Extract the (x, y) coordinate from the center of the cell holding the provided text.  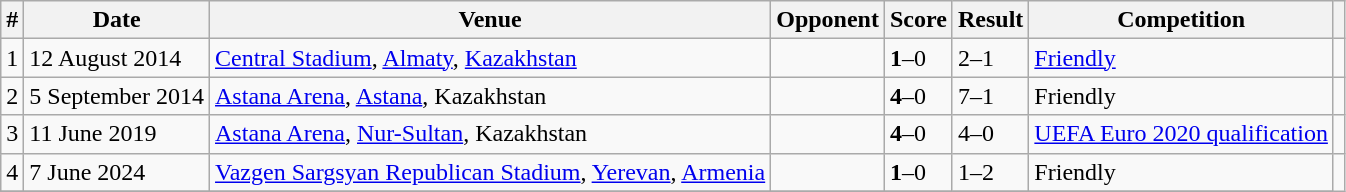
Date (117, 20)
1–2 (990, 172)
Astana Arena, Astana, Kazakhstan (490, 96)
2 (12, 96)
Venue (490, 20)
Opponent (828, 20)
Astana Arena, Nur-Sultan, Kazakhstan (490, 134)
7–1 (990, 96)
4 (12, 172)
1 (12, 58)
11 June 2019 (117, 134)
# (12, 20)
12 August 2014 (117, 58)
Competition (1182, 20)
2–1 (990, 58)
3 (12, 134)
Score (918, 20)
Vazgen Sargsyan Republican Stadium, Yerevan, Armenia (490, 172)
7 June 2024 (117, 172)
UEFA Euro 2020 qualification (1182, 134)
Result (990, 20)
Central Stadium, Almaty, Kazakhstan (490, 58)
5 September 2014 (117, 96)
